Extract the (x, y) coordinate from the center of the cell holding the provided text.  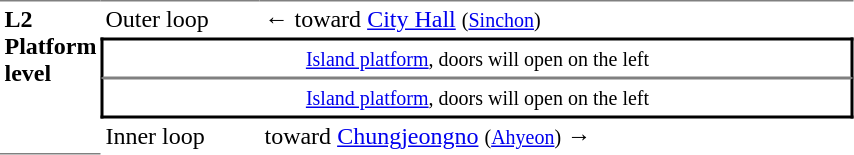
← toward City Hall (Sinchon) (557, 19)
L2Platform level (50, 77)
Outer loop (180, 19)
toward Chungjeongno (Ahyeon) → (557, 136)
Inner loop (180, 136)
